Locate the cell with the specified text and output its (x, y) center coordinate. 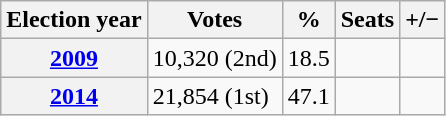
+/− (422, 20)
Seats (367, 20)
10,320 (2nd) (214, 58)
Votes (214, 20)
% (308, 20)
47.1 (308, 96)
Election year (74, 20)
2014 (74, 96)
2009 (74, 58)
21,854 (1st) (214, 96)
18.5 (308, 58)
